Return (x, y) of the center of cell containing provided text 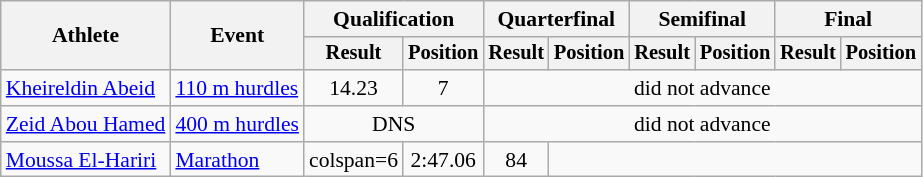
Event (237, 36)
Qualification (394, 19)
7 (443, 88)
Semifinal (702, 19)
Kheireldin Abeid (86, 88)
110 m hurdles (237, 88)
Quarterfinal (556, 19)
Final (848, 19)
Zeid Abou Hamed (86, 124)
Athlete (86, 36)
14.23 (354, 88)
DNS (394, 124)
400 m hurdles (237, 124)
